Provide the [X, Y] coordinate of the cell's center where the given text is located.  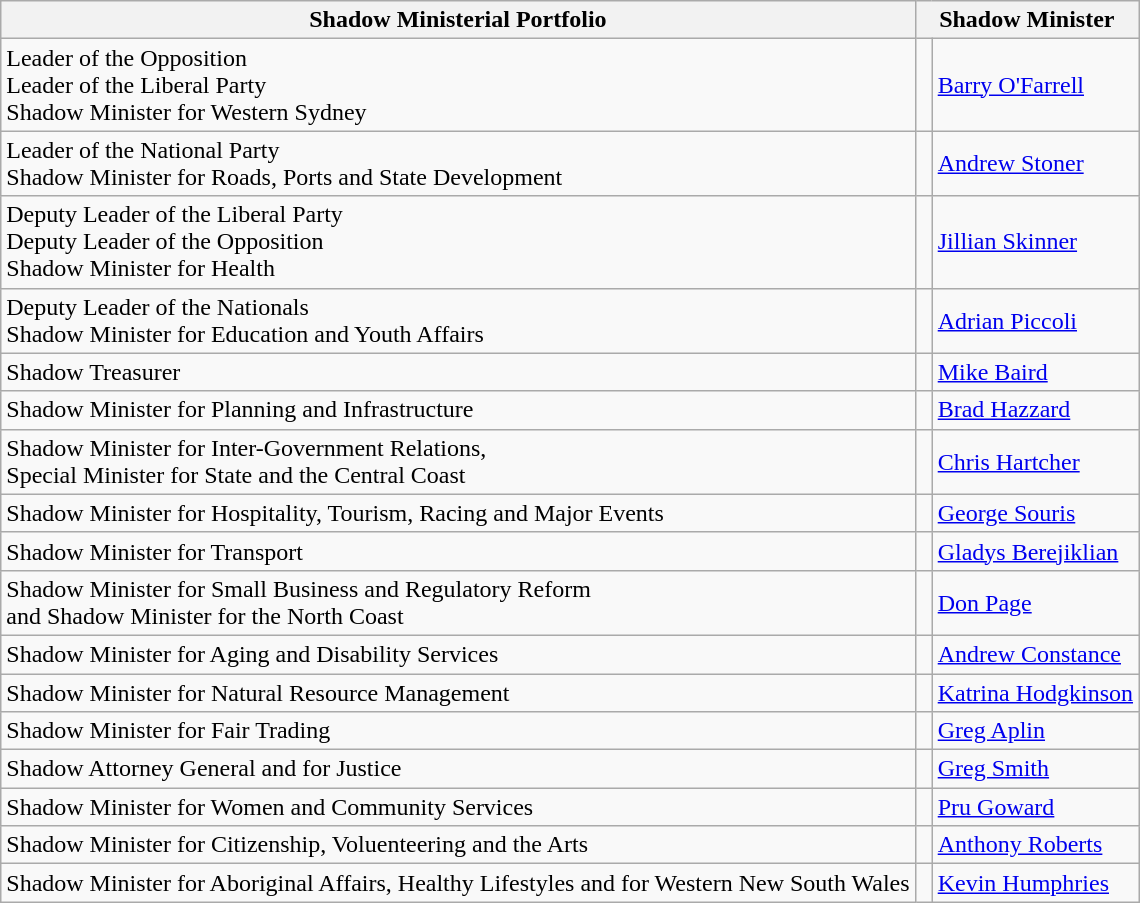
Shadow Attorney General and for Justice [458, 769]
Shadow Minister [1026, 20]
Greg Smith [1035, 769]
Shadow Minister for Inter-Government Relations, Special Minister for State and the Central Coast [458, 462]
Anthony Roberts [1035, 845]
Shadow Minister for Citizenship, Voluenteering and the Arts [458, 845]
Shadow Minister for Natural Resource Management [458, 693]
Shadow Treasurer [458, 372]
Andrew Stoner [1035, 164]
Brad Hazzard [1035, 410]
Greg Aplin [1035, 731]
Barry O'Farrell [1035, 85]
George Souris [1035, 513]
Chris Hartcher [1035, 462]
Adrian Piccoli [1035, 320]
Leader of the OppositionLeader of the Liberal PartyShadow Minister for Western Sydney [458, 85]
Shadow Minister for Fair Trading [458, 731]
Shadow Ministerial Portfolio [458, 20]
Gladys Berejiklian [1035, 551]
Shadow Minister for Hospitality, Tourism, Racing and Major Events [458, 513]
Deputy Leader of the NationalsShadow Minister for Education and Youth Affairs [458, 320]
Don Page [1035, 602]
Shadow Minister for Transport [458, 551]
Shadow Minister for Aboriginal Affairs, Healthy Lifestyles and for Western New South Wales [458, 883]
Shadow Minister for Small Business and Regulatory Reformand Shadow Minister for the North Coast [458, 602]
Katrina Hodgkinson [1035, 693]
Shadow Minister for Planning and Infrastructure [458, 410]
Shadow Minister for Aging and Disability Services [458, 654]
Leader of the National PartyShadow Minister for Roads, Ports and State Development [458, 164]
Mike Baird [1035, 372]
Jillian Skinner [1035, 242]
Shadow Minister for Women and Community Services [458, 807]
Deputy Leader of the Liberal PartyDeputy Leader of the OppositionShadow Minister for Health [458, 242]
Pru Goward [1035, 807]
Kevin Humphries [1035, 883]
Andrew Constance [1035, 654]
